Identify which cell holds the provided text, then report its [x, y] central coordinate. 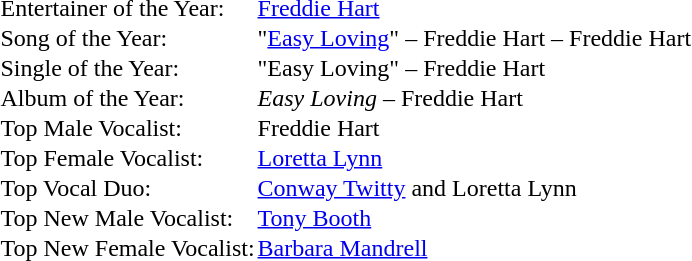
Conway Twitty and Loretta Lynn [474, 188]
Tony Booth [474, 218]
"Easy Loving" – Freddie Hart [474, 68]
"Easy Loving" – Freddie Hart – Freddie Hart [474, 38]
Loretta Lynn [474, 158]
Easy Loving – Freddie Hart [474, 98]
Freddie Hart [474, 128]
